Output the [x, y] coordinate of the center of the cell containing the given text.  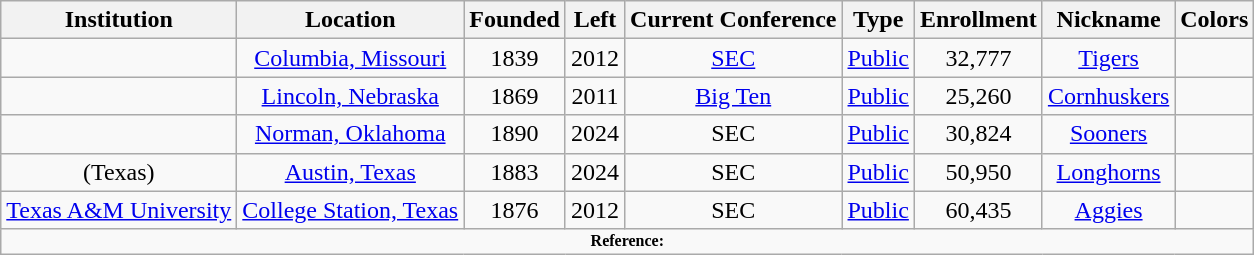
Longhorns [1108, 172]
Left [594, 20]
Location [350, 20]
Texas A&M University [119, 210]
Aggies [1108, 210]
Enrollment [978, 20]
1883 [515, 172]
Institution [119, 20]
1839 [515, 58]
Current Conference [734, 20]
Nickname [1108, 20]
32,777 [978, 58]
1876 [515, 210]
Tigers [1108, 58]
Colors [1214, 20]
Columbia, Missouri [350, 58]
College Station, Texas [350, 210]
30,824 [978, 134]
Founded [515, 20]
50,950 [978, 172]
Type [878, 20]
Sooners [1108, 134]
Cornhuskers [1108, 96]
Lincoln, Nebraska [350, 96]
1890 [515, 134]
(Texas) [119, 172]
Reference: [628, 241]
1869 [515, 96]
Austin, Texas [350, 172]
2011 [594, 96]
60,435 [978, 210]
Norman, Oklahoma [350, 134]
25,260 [978, 96]
Big Ten [734, 96]
